Extract the [X, Y] coordinate from the center of the cell holding the provided text.  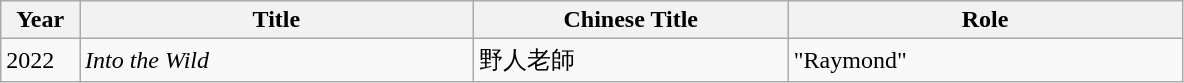
2022 [40, 60]
Chinese Title [630, 20]
Role [985, 20]
Title [277, 20]
Into the Wild [277, 60]
"Raymond" [985, 60]
野人老師 [630, 60]
Year [40, 20]
